From the cell containing the given text, extract its center point as (x, y) coordinate. 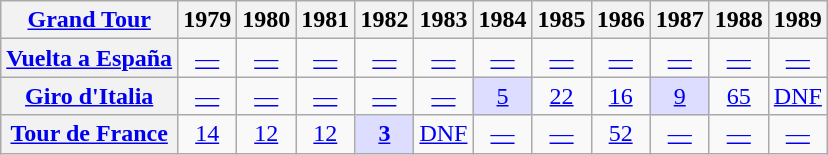
1980 (266, 20)
14 (208, 134)
65 (738, 96)
52 (620, 134)
1985 (562, 20)
Tour de France (90, 134)
1989 (798, 20)
16 (620, 96)
1983 (444, 20)
5 (502, 96)
1987 (680, 20)
1979 (208, 20)
1982 (384, 20)
1986 (620, 20)
9 (680, 96)
Giro d'Italia (90, 96)
1981 (326, 20)
Vuelta a España (90, 58)
1988 (738, 20)
22 (562, 96)
Grand Tour (90, 20)
1984 (502, 20)
3 (384, 134)
